Detect which cell encompasses the target text, then output its (X, Y) center coordinate. 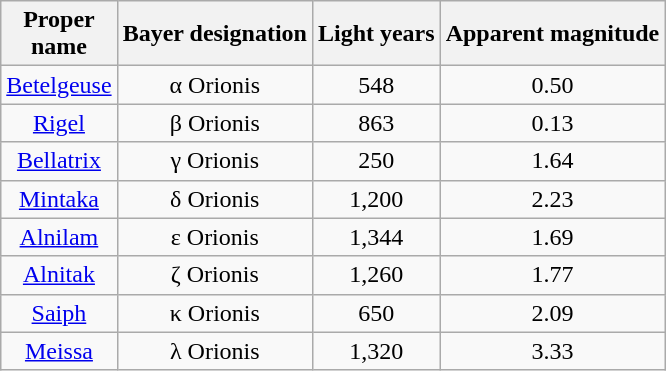
α Orionis (214, 85)
Betelgeuse (59, 85)
Alnilam (59, 237)
863 (376, 123)
1.69 (552, 237)
Mintaka (59, 199)
γ Orionis (214, 161)
650 (376, 313)
3.33 (552, 351)
1,260 (376, 275)
κ Orionis (214, 313)
λ Orionis (214, 351)
δ Orionis (214, 199)
0.50 (552, 85)
Bayer designation (214, 34)
0.13 (552, 123)
ζ Orionis (214, 275)
Rigel (59, 123)
1,320 (376, 351)
Alnitak (59, 275)
Saiph (59, 313)
1.64 (552, 161)
1,200 (376, 199)
250 (376, 161)
1,344 (376, 237)
548 (376, 85)
Light years (376, 34)
ε Orionis (214, 237)
Propername (59, 34)
2.09 (552, 313)
2.23 (552, 199)
Bellatrix (59, 161)
1.77 (552, 275)
Apparent magnitude (552, 34)
Meissa (59, 351)
β Orionis (214, 123)
